Determine the (X, Y) coordinate at the center of the cell enclosing the given text.  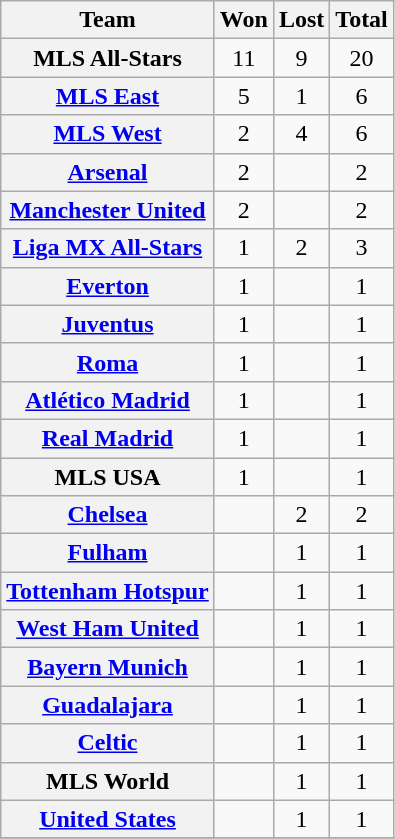
Chelsea (108, 515)
Roma (108, 362)
20 (362, 58)
Everton (108, 286)
MLS East (108, 96)
Arsenal (108, 172)
Celtic (108, 743)
Manchester United (108, 210)
Fulham (108, 553)
Tottenham Hotspur (108, 591)
West Ham United (108, 629)
MLS West (108, 134)
Won (244, 20)
11 (244, 58)
Total (362, 20)
Bayern Munich (108, 667)
Team (108, 20)
Atlético Madrid (108, 400)
Juventus (108, 324)
Lost (301, 20)
9 (301, 58)
Guadalajara (108, 705)
MLS World (108, 781)
Liga MX All-Stars (108, 248)
4 (301, 134)
MLS USA (108, 477)
3 (362, 248)
MLS All-Stars (108, 58)
5 (244, 96)
Real Madrid (108, 438)
United States (108, 819)
